Output the [X, Y] coordinate of the center of the cell containing the given text.  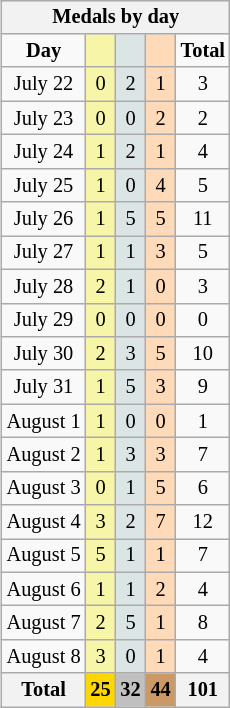
July 28 [44, 286]
August 7 [44, 623]
August 4 [44, 522]
12 [203, 522]
July 22 [44, 84]
8 [203, 623]
Day [44, 51]
32 [131, 690]
August 1 [44, 421]
9 [203, 387]
11 [203, 219]
July 25 [44, 185]
July 23 [44, 118]
10 [203, 354]
August 6 [44, 589]
July 27 [44, 253]
July 30 [44, 354]
July 26 [44, 219]
6 [203, 488]
Medals by day [116, 17]
101 [203, 690]
August 8 [44, 657]
August 2 [44, 455]
44 [161, 690]
July 31 [44, 387]
August 3 [44, 488]
July 24 [44, 152]
July 29 [44, 320]
August 5 [44, 556]
25 [100, 690]
